Determine the (x, y) coordinate at the center of the cell enclosing the given text.  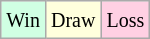
Win (24, 20)
Draw (72, 20)
Loss (126, 20)
